Determine the (x, y) coordinate at the center of the cell enclosing the given text.  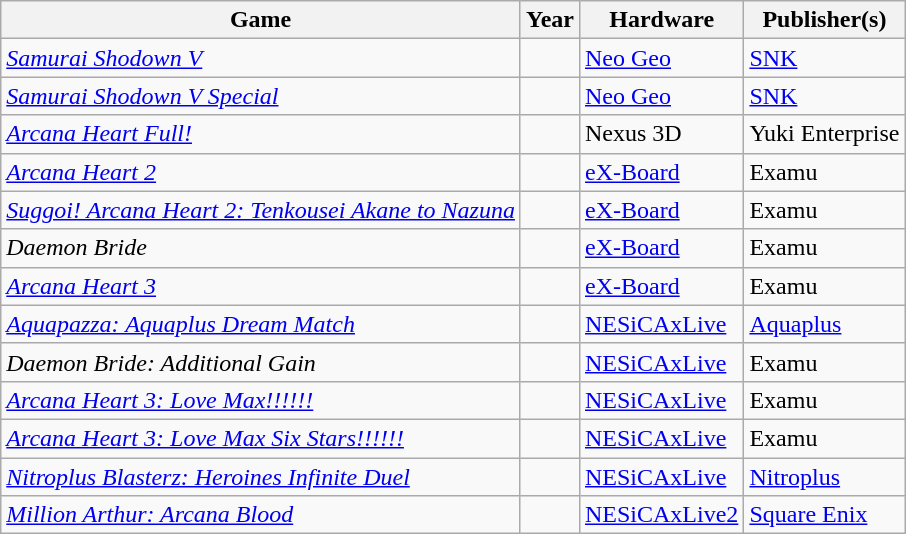
Nitroplus (824, 477)
Arcana Heart 3: Love Max Six Stars!!!!!! (261, 438)
Arcana Heart 3: Love Max!!!!!! (261, 400)
Samurai Shodown V Special (261, 96)
Arcana Heart Full! (261, 134)
NESiCAxLive2 (661, 515)
Suggoi! Arcana Heart 2: Tenkousei Akane to Nazuna (261, 210)
Aquaplus (824, 324)
Nexus 3D (661, 134)
Game (261, 20)
Aquapazza: Aquaplus Dream Match (261, 324)
Daemon Bride: Additional Gain (261, 362)
Daemon Bride (261, 248)
Samurai Shodown V (261, 58)
Hardware (661, 20)
Publisher(s) (824, 20)
Nitroplus Blasterz: Heroines Infinite Duel (261, 477)
Square Enix (824, 515)
Year (550, 20)
Arcana Heart 2 (261, 172)
Arcana Heart 3 (261, 286)
Million Arthur: Arcana Blood (261, 515)
Yuki Enterprise (824, 134)
